Determine the [X, Y] coordinate at the center of the cell enclosing the given text.  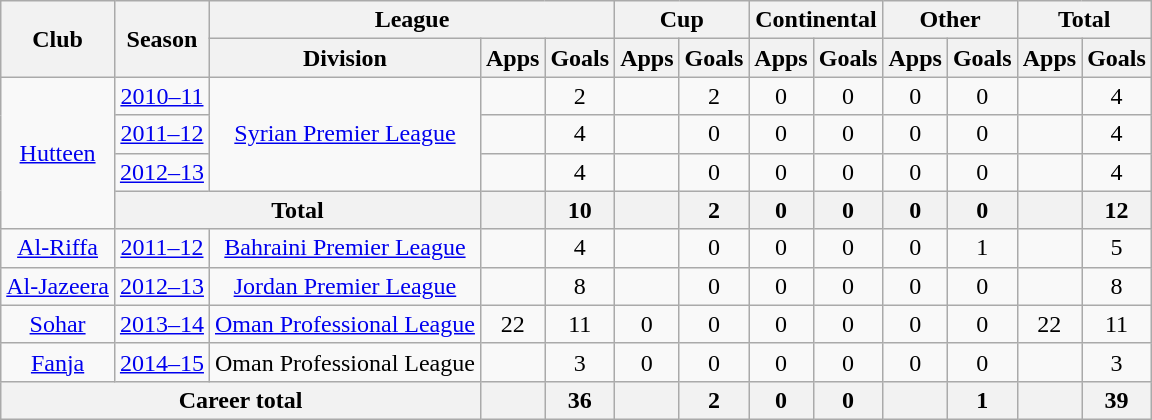
Al-Riffa [58, 248]
36 [580, 400]
Sohar [58, 324]
Cup [682, 20]
10 [580, 210]
2010–11 [162, 96]
2014–15 [162, 362]
12 [1117, 210]
Al-Jazeera [58, 286]
5 [1117, 248]
Career total [241, 400]
Club [58, 39]
Fanja [58, 362]
Jordan Premier League [344, 286]
Bahraini Premier League [344, 248]
Hutteen [58, 153]
2013–14 [162, 324]
Other [950, 20]
Continental [816, 20]
Syrian Premier League [344, 134]
League [412, 20]
Season [162, 39]
Division [344, 58]
39 [1117, 400]
